Return [X, Y] of the center of cell containing provided text 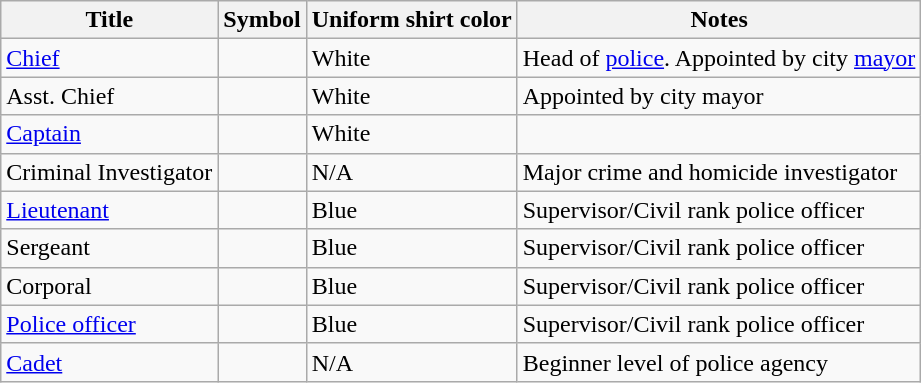
Symbol [262, 20]
Notes [719, 20]
Police officer [110, 324]
Beginner level of police agency [719, 362]
Uniform shirt color [412, 20]
Captain [110, 134]
Sergeant [110, 248]
Title [110, 20]
Head of police. Appointed by city mayor [719, 58]
Lieutenant [110, 210]
Asst. Chief [110, 96]
Cadet [110, 362]
Appointed by city mayor [719, 96]
Criminal Investigator [110, 172]
Major crime and homicide investigator [719, 172]
Chief [110, 58]
Corporal [110, 286]
